Locate the cell with the specified text and output its (x, y) center coordinate. 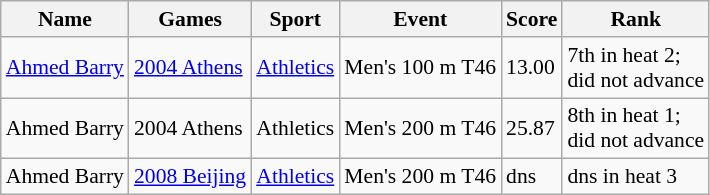
Name (65, 19)
Games (190, 19)
25.87 (532, 128)
Score (532, 19)
Sport (295, 19)
Men's 100 m T46 (420, 68)
dns (532, 177)
7th in heat 2; did not advance (636, 68)
8th in heat 1; did not advance (636, 128)
2008 Beijing (190, 177)
Rank (636, 19)
dns in heat 3 (636, 177)
13.00 (532, 68)
Event (420, 19)
